Search for the cell housing the specified text and yield its (X, Y) center coordinate. 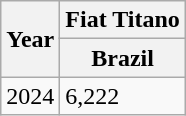
Year (30, 39)
Fiat Titano (123, 20)
Brazil (123, 58)
6,222 (123, 96)
2024 (30, 96)
